Search for the cell housing the specified text and yield its [X, Y] center coordinate. 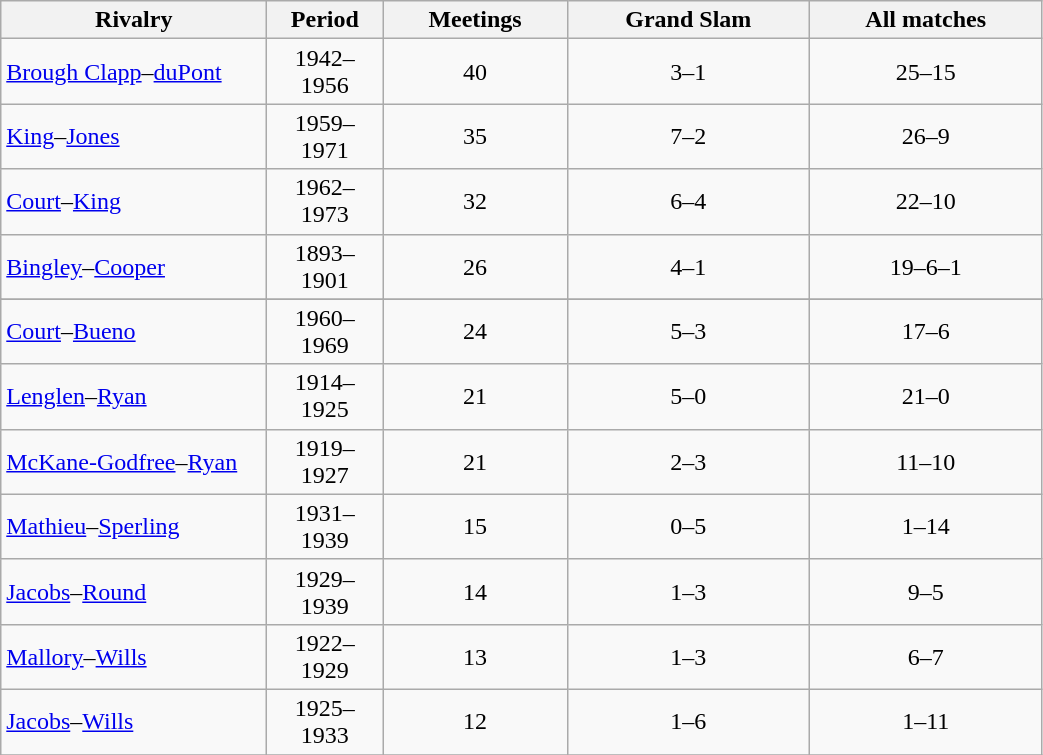
5–0 [688, 396]
24 [475, 332]
25–15 [926, 72]
35 [475, 136]
17–6 [926, 332]
King–Jones [134, 136]
McKane-Godfree–Ryan [134, 462]
5–3 [688, 332]
Mallory–Wills [134, 656]
Brough Clapp–duPont [134, 72]
11–10 [926, 462]
0–5 [688, 526]
Court–King [134, 202]
26–9 [926, 136]
14 [475, 592]
6–7 [926, 656]
1962–1973 [325, 202]
1919–1927 [325, 462]
19–6–1 [926, 266]
21–0 [926, 396]
15 [475, 526]
1942–1956 [325, 72]
Meetings [475, 20]
1–11 [926, 722]
1929–1939 [325, 592]
Court–Bueno [134, 332]
2–3 [688, 462]
32 [475, 202]
Jacobs–Wills [134, 722]
4–1 [688, 266]
1925–1933 [325, 722]
Lenglen–Ryan [134, 396]
All matches [926, 20]
1922–1929 [325, 656]
13 [475, 656]
1931–1939 [325, 526]
Rivalry [134, 20]
40 [475, 72]
26 [475, 266]
6–4 [688, 202]
3–1 [688, 72]
Bingley–Cooper [134, 266]
7–2 [688, 136]
Mathieu–Sperling [134, 526]
1–6 [688, 722]
1893–1901 [325, 266]
1914–1925 [325, 396]
1960–1969 [325, 332]
Grand Slam [688, 20]
Period [325, 20]
12 [475, 722]
9–5 [926, 592]
1959–1971 [325, 136]
Jacobs–Round [134, 592]
1–14 [926, 526]
22–10 [926, 202]
